Search for the cell housing the specified text and yield its [x, y] center coordinate. 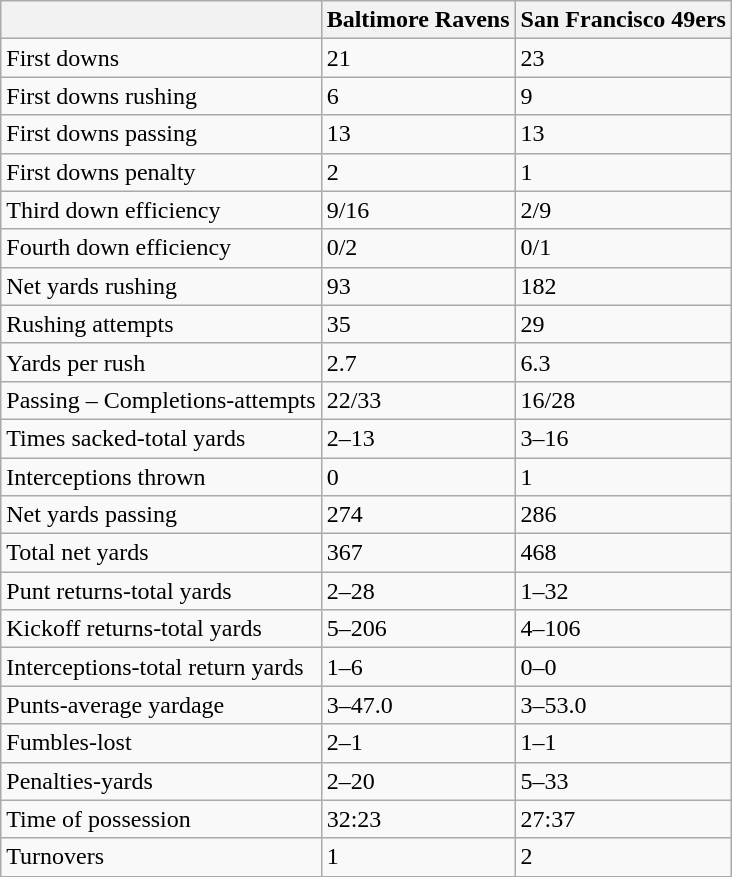
1–32 [623, 591]
Turnovers [161, 857]
2–1 [418, 743]
286 [623, 515]
2–28 [418, 591]
16/28 [623, 400]
Third down efficiency [161, 210]
5–33 [623, 781]
3–16 [623, 438]
Times sacked-total yards [161, 438]
Rushing attempts [161, 324]
5–206 [418, 629]
Fumbles-lost [161, 743]
Passing – Completions-attempts [161, 400]
22/33 [418, 400]
Interceptions-total return yards [161, 667]
3–47.0 [418, 705]
Punts-average yardage [161, 705]
3–53.0 [623, 705]
1–6 [418, 667]
9/16 [418, 210]
2.7 [418, 362]
93 [418, 286]
Total net yards [161, 553]
Punt returns-total yards [161, 591]
274 [418, 515]
32:23 [418, 819]
4–106 [623, 629]
Yards per rush [161, 362]
First downs penalty [161, 172]
Time of possession [161, 819]
2–13 [418, 438]
Net yards passing [161, 515]
First downs rushing [161, 96]
First downs passing [161, 134]
First downs [161, 58]
182 [623, 286]
23 [623, 58]
Fourth down efficiency [161, 248]
9 [623, 96]
367 [418, 553]
1–1 [623, 743]
468 [623, 553]
0–0 [623, 667]
Baltimore Ravens [418, 20]
0/2 [418, 248]
2/9 [623, 210]
6.3 [623, 362]
0 [418, 477]
35 [418, 324]
6 [418, 96]
Net yards rushing [161, 286]
0/1 [623, 248]
San Francisco 49ers [623, 20]
Interceptions thrown [161, 477]
2–20 [418, 781]
Kickoff returns-total yards [161, 629]
27:37 [623, 819]
Penalties-yards [161, 781]
21 [418, 58]
29 [623, 324]
